Return (x, y) of the center of cell containing provided text 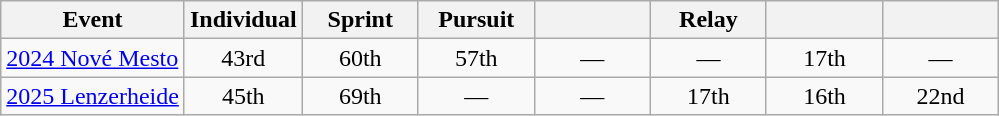
2025 Lenzerheide (93, 96)
57th (476, 58)
16th (824, 96)
Event (93, 20)
45th (243, 96)
Sprint (360, 20)
22nd (941, 96)
2024 Nové Mesto (93, 58)
Pursuit (476, 20)
69th (360, 96)
Relay (708, 20)
Individual (243, 20)
43rd (243, 58)
60th (360, 58)
